Extract the (x, y) coordinate from the center of the cell holding the provided text.  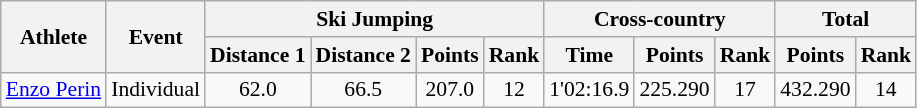
Distance 1 (258, 55)
17 (746, 90)
Enzo Perin (54, 90)
Cross-country (660, 19)
62.0 (258, 90)
66.5 (364, 90)
207.0 (450, 90)
14 (886, 90)
Ski Jumping (374, 19)
432.290 (815, 90)
Time (589, 55)
Athlete (54, 36)
12 (514, 90)
1'02:16.9 (589, 90)
Individual (156, 90)
Event (156, 36)
Distance 2 (364, 55)
225.290 (674, 90)
Total (846, 19)
